Scan for the cell matching the given text and deliver its [x, y] coordinate at center. 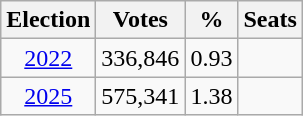
575,341 [140, 96]
2025 [48, 96]
336,846 [140, 58]
0.93 [212, 58]
2022 [48, 58]
Votes [140, 20]
Seats [270, 20]
1.38 [212, 96]
Election [48, 20]
% [212, 20]
